Identify which cell holds the provided text, then report its (X, Y) central coordinate. 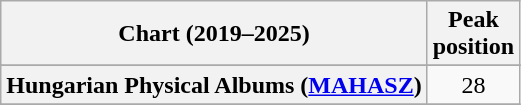
Hungarian Physical Albums (MAHASZ) (214, 85)
Peakposition (473, 34)
28 (473, 85)
Chart (2019–2025) (214, 34)
